Identify which cell holds the provided text, then report its (x, y) central coordinate. 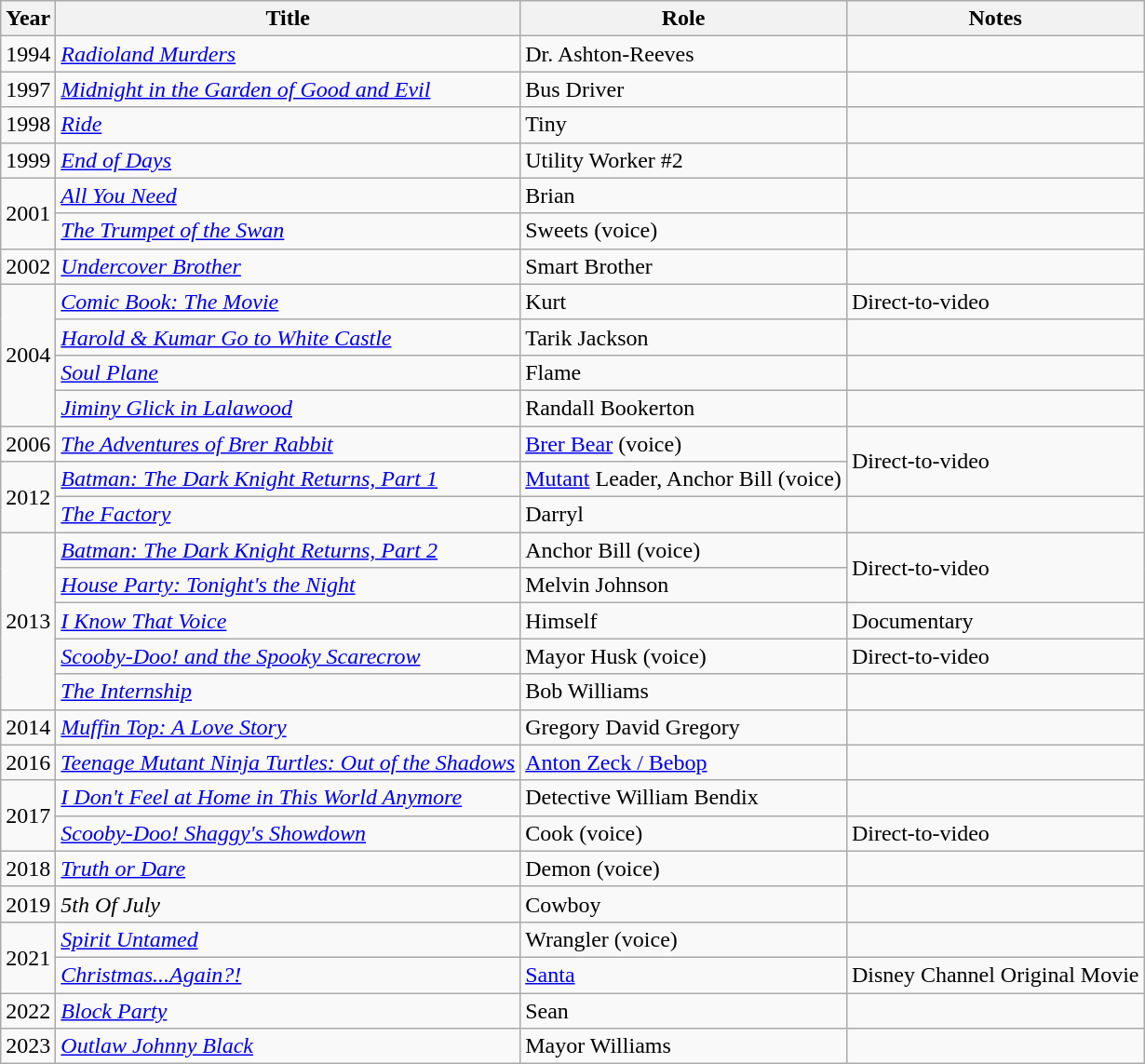
Bob Williams (683, 692)
Truth or Dare (289, 869)
Anton Zeck / Bebop (683, 762)
Year (28, 19)
I Don't Feel at Home in This World Anymore (289, 798)
Block Party (289, 1010)
2022 (28, 1010)
2014 (28, 727)
Brer Bear (voice) (683, 444)
Notes (995, 19)
End of Days (289, 160)
Utility Worker #2 (683, 160)
Randall Bookerton (683, 408)
Wrangler (voice) (683, 939)
Jiminy Glick in Lalawood (289, 408)
Kurt (683, 302)
Comic Book: The Movie (289, 302)
2004 (28, 355)
The Factory (289, 515)
1997 (28, 89)
Mayor Williams (683, 1046)
Midnight in the Garden of Good and Evil (289, 89)
2017 (28, 815)
Mutant Leader, Anchor Bill (voice) (683, 479)
Flame (683, 372)
Tarik Jackson (683, 337)
2002 (28, 266)
Smart Brother (683, 266)
Detective William Bendix (683, 798)
Soul Plane (289, 372)
Tiny (683, 125)
Title (289, 19)
2016 (28, 762)
Muffin Top: A Love Story (289, 727)
Outlaw Johnny Black (289, 1046)
Demon (voice) (683, 869)
Brian (683, 195)
House Party: Tonight's the Night (289, 586)
1994 (28, 54)
Sean (683, 1010)
1998 (28, 125)
2012 (28, 497)
Gregory David Gregory (683, 727)
The Internship (289, 692)
2006 (28, 444)
All You Need (289, 195)
Undercover Brother (289, 266)
Cook (voice) (683, 833)
The Adventures of Brer Rabbit (289, 444)
2019 (28, 904)
Anchor Bill (voice) (683, 550)
Teenage Mutant Ninja Turtles: Out of the Shadows (289, 762)
Batman: The Dark Knight Returns, Part 1 (289, 479)
2018 (28, 869)
2013 (28, 621)
Melvin Johnson (683, 586)
Disney Channel Original Movie (995, 975)
The Trumpet of the Swan (289, 231)
Role (683, 19)
Darryl (683, 515)
Scooby-Doo! and the Spooky Scarecrow (289, 656)
5th Of July (289, 904)
2023 (28, 1046)
Radioland Murders (289, 54)
Cowboy (683, 904)
Scooby-Doo! Shaggy's Showdown (289, 833)
1999 (28, 160)
Bus Driver (683, 89)
Ride (289, 125)
I Know That Voice (289, 621)
Batman: The Dark Knight Returns, Part 2 (289, 550)
Documentary (995, 621)
Mayor Husk (voice) (683, 656)
Harold & Kumar Go to White Castle (289, 337)
Santa (683, 975)
Himself (683, 621)
2021 (28, 957)
Sweets (voice) (683, 231)
Christmas...Again?! (289, 975)
2001 (28, 213)
Dr. Ashton-Reeves (683, 54)
Spirit Untamed (289, 939)
